Find where the given text appears and provide that cell's center as [x, y] coordinate. 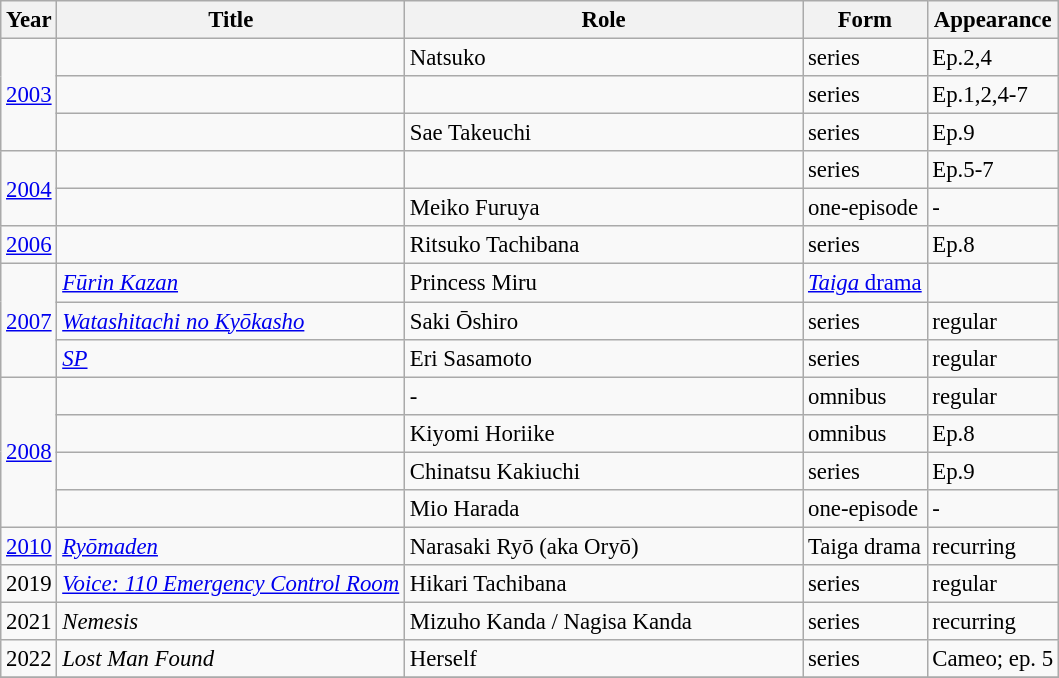
2022 [29, 659]
Herself [604, 659]
Hikari Tachibana [604, 584]
Nemesis [231, 621]
Ryōmaden [231, 546]
Natsuko [604, 58]
Title [231, 20]
Lost Man Found [231, 659]
Form [865, 20]
Year [29, 20]
2021 [29, 621]
Mio Harada [604, 509]
Kiyomi Horiike [604, 433]
2019 [29, 584]
SP [231, 358]
2007 [29, 320]
Cameo; ep. 5 [992, 659]
Ritsuko Tachibana [604, 245]
2010 [29, 546]
Eri Sasamoto [604, 358]
Princess Miru [604, 283]
Role [604, 20]
Ep.5-7 [992, 170]
2006 [29, 245]
Saki Ōshiro [604, 321]
Mizuho Kanda / Nagisa Kanda [604, 621]
2004 [29, 188]
Narasaki Ryō (aka Oryō) [604, 546]
2008 [29, 452]
Meiko Furuya [604, 208]
2003 [29, 96]
Watashitachi no Kyōkasho [231, 321]
Ep.1,2,4-7 [992, 95]
Sae Takeuchi [604, 133]
Ep.2,4 [992, 58]
Chinatsu Kakiuchi [604, 471]
Appearance [992, 20]
Voice: 110 Emergency Control Room [231, 584]
Fūrin Kazan [231, 283]
